Return (x, y) of the center of cell containing provided text 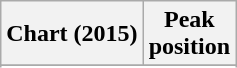
Peakposition (189, 34)
Chart (2015) (72, 34)
